Extract the [X, Y] coordinate from the center of the cell holding the provided text.  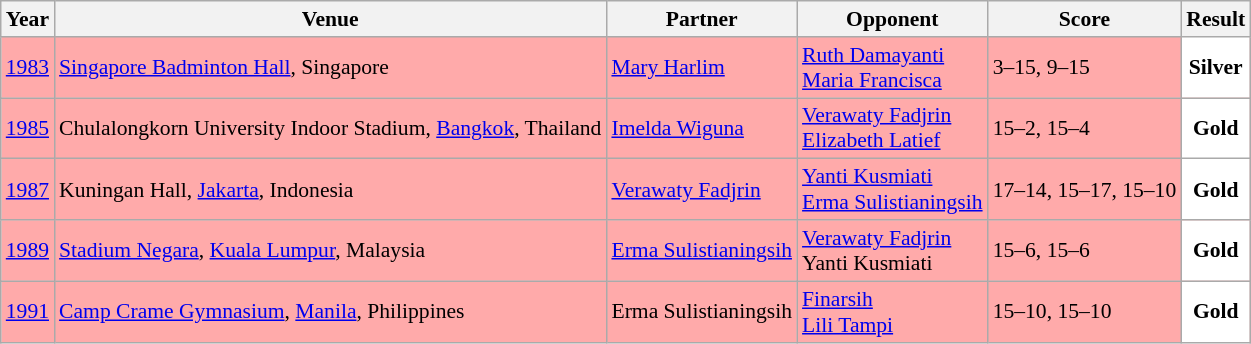
Year [28, 19]
Score [1085, 19]
Verawaty Fadjrin Elizabeth Latief [892, 128]
Silver [1216, 68]
Opponent [892, 19]
Chulalongkorn University Indoor Stadium, Bangkok, Thailand [330, 128]
15–2, 15–4 [1085, 128]
1985 [28, 128]
Venue [330, 19]
15–6, 15–6 [1085, 250]
Result [1216, 19]
1983 [28, 68]
1991 [28, 312]
Mary Harlim [702, 68]
Camp Crame Gymnasium, Manila, Philippines [330, 312]
Yanti Kusmiati Erma Sulistianingsih [892, 190]
Partner [702, 19]
Stadium Negara, Kuala Lumpur, Malaysia [330, 250]
15–10, 15–10 [1085, 312]
Verawaty Fadjrin [702, 190]
Kuningan Hall, Jakarta, Indonesia [330, 190]
Ruth Damayanti Maria Francisca [892, 68]
Imelda Wiguna [702, 128]
3–15, 9–15 [1085, 68]
1987 [28, 190]
1989 [28, 250]
Verawaty Fadjrin Yanti Kusmiati [892, 250]
Singapore Badminton Hall, Singapore [330, 68]
17–14, 15–17, 15–10 [1085, 190]
Finarsih Lili Tampi [892, 312]
